Extract the [X, Y] coordinate from the center of the cell holding the provided text.  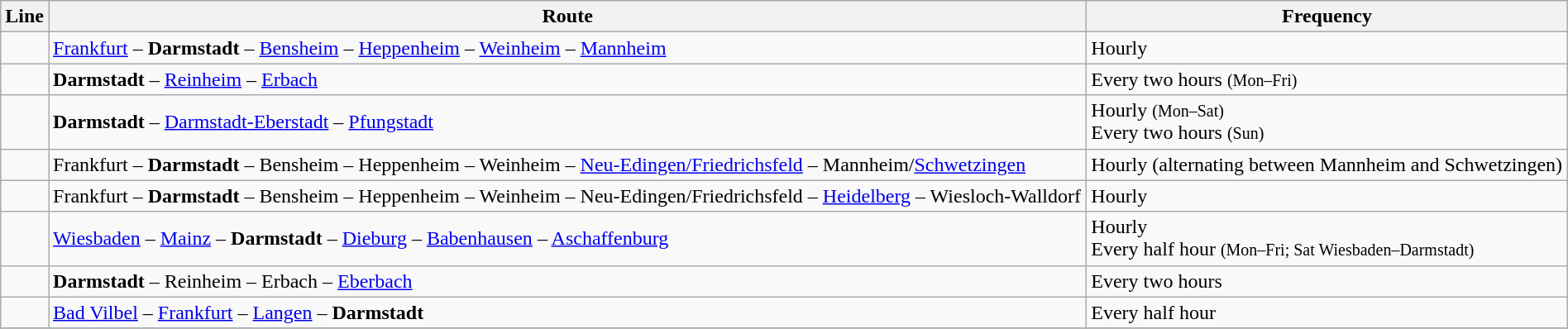
Frankfurt – Darmstadt – Bensheim – Heppenheim – Weinheim – Neu-Edingen/Friedrichsfeld – Mannheim/Schwetzingen [567, 164]
Route [567, 17]
Line [25, 17]
Hourly (Mon–Sat)Every two hours (Sun) [1327, 122]
Wiesbaden – Mainz – Darmstadt – Dieburg – Babenhausen – Aschaffenburg [567, 238]
Darmstadt – Reinheim – Erbach – Eberbach [567, 281]
HourlyEvery half hour (Mon–Fri; Sat Wiesbaden–Darmstadt) [1327, 238]
Frequency [1327, 17]
Frankfurt – Darmstadt – Bensheim – Heppenheim – Weinheim – Neu-Edingen/Friedrichsfeld – Heidelberg – Wiesloch-Walldorf [567, 196]
Every two hours (Mon–Fri) [1327, 79]
Every half hour [1327, 312]
Frankfurt – Darmstadt – Bensheim – Heppenheim – Weinheim – Mannheim [567, 48]
Hourly (alternating between Mannheim and Schwetzingen) [1327, 164]
Every two hours [1327, 281]
Darmstadt – Darmstadt-Eberstadt – Pfungstadt [567, 122]
Bad Vilbel – Frankfurt – Langen – Darmstadt [567, 312]
Darmstadt – Reinheim – Erbach [567, 79]
